Provide the (X, Y) coordinate of the cell's center where the given text is located.  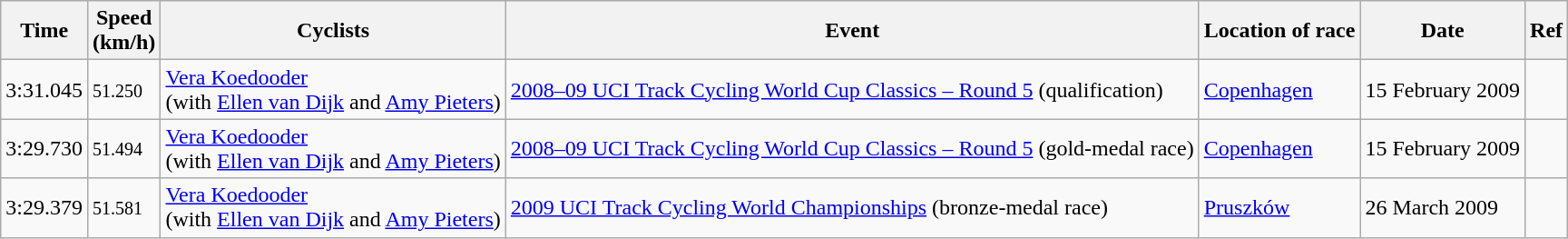
Speed(km/h) (123, 31)
3:29.379 (44, 207)
Event (852, 31)
Time (44, 31)
51.581 (123, 207)
Ref (1546, 31)
26 March 2009 (1443, 207)
Cyclists (333, 31)
Date (1443, 31)
3:29.730 (44, 149)
51.494 (123, 149)
Pruszków (1279, 207)
2008–09 UCI Track Cycling World Cup Classics – Round 5 (qualification) (852, 89)
Location of race (1279, 31)
2009 UCI Track Cycling World Championships (bronze-medal race) (852, 207)
2008–09 UCI Track Cycling World Cup Classics – Round 5 (gold-medal race) (852, 149)
51.250 (123, 89)
3:31.045 (44, 89)
